Search for the cell housing the specified text and yield its (X, Y) center coordinate. 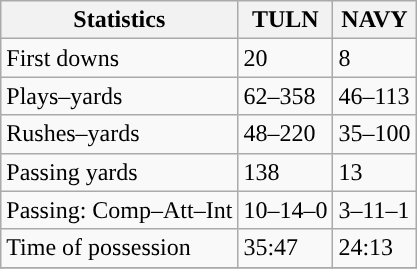
Plays–yards (120, 96)
62–358 (286, 96)
NAVY (374, 20)
10–14–0 (286, 210)
First downs (120, 58)
Time of possession (120, 248)
20 (286, 58)
35:47 (286, 248)
138 (286, 172)
Passing: Comp–Att–Int (120, 210)
13 (374, 172)
46–113 (374, 96)
Statistics (120, 20)
24:13 (374, 248)
48–220 (286, 134)
35–100 (374, 134)
Passing yards (120, 172)
TULN (286, 20)
Rushes–yards (120, 134)
3–11–1 (374, 210)
8 (374, 58)
